Locate the cell with the specified text and output its [x, y] center coordinate. 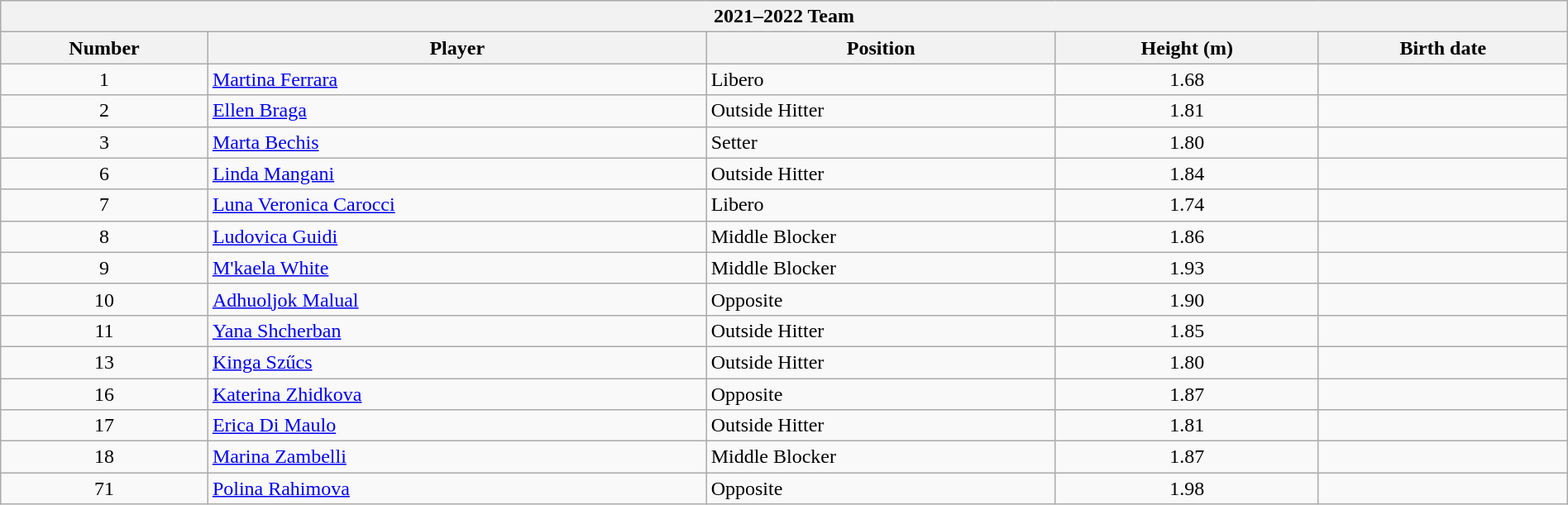
8 [104, 236]
M'kaela White [457, 268]
Ellen Braga [457, 111]
16 [104, 394]
Katerina Zhidkova [457, 394]
1 [104, 79]
Ludovica Guidi [457, 236]
Player [457, 48]
71 [104, 488]
Yana Shcherban [457, 331]
1.84 [1187, 174]
9 [104, 268]
Birth date [1442, 48]
17 [104, 426]
Number [104, 48]
Setter [881, 142]
13 [104, 362]
1.93 [1187, 268]
1.68 [1187, 79]
1.74 [1187, 205]
Erica Di Maulo [457, 426]
Marta Bechis [457, 142]
1.98 [1187, 488]
10 [104, 299]
1.85 [1187, 331]
Position [881, 48]
Marina Zambelli [457, 457]
Kinga Szűcs [457, 362]
2 [104, 111]
Height (m) [1187, 48]
Adhuoljok Malual [457, 299]
2021–2022 Team [784, 17]
11 [104, 331]
18 [104, 457]
Polina Rahimova [457, 488]
6 [104, 174]
3 [104, 142]
1.86 [1187, 236]
7 [104, 205]
Linda Mangani [457, 174]
Luna Veronica Carocci [457, 205]
Martina Ferrara [457, 79]
1.90 [1187, 299]
